Find where the given text appears and provide that cell's center as [x, y] coordinate. 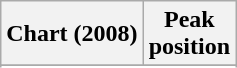
Peakposition [189, 34]
Chart (2008) [72, 34]
